Pinpoint the cell where the given text exists, returning its (x, y) midpoint coordinate. 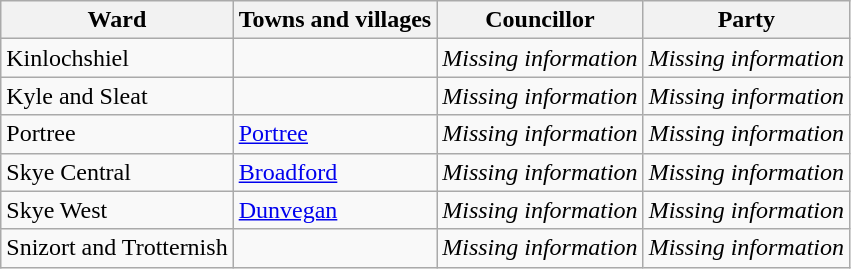
Skye West (117, 210)
Dunvegan (335, 210)
Kyle and Sleat (117, 96)
Kinlochshiel (117, 58)
Councillor (540, 20)
Party (746, 20)
Ward (117, 20)
Broadford (335, 172)
Skye Central (117, 172)
Towns and villages (335, 20)
Snizort and Trotternish (117, 248)
